Extract the [X, Y] coordinate from the center of the cell holding the provided text.  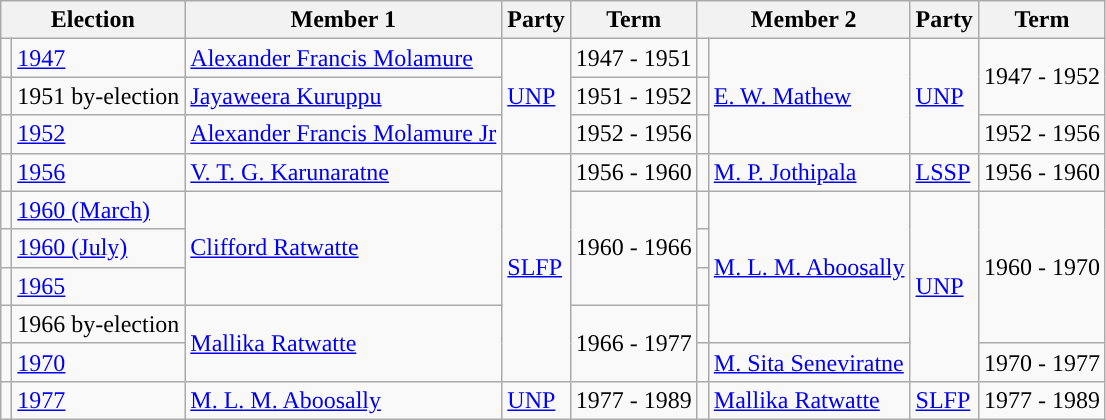
1956 [98, 172]
Election [93, 20]
1951 by-election [98, 96]
1951 - 1952 [634, 96]
M. Sita Seneviratne [809, 362]
E. W. Mathew [809, 96]
1947 - 1952 [1042, 77]
LSSP [944, 172]
1966 - 1977 [634, 343]
1970 [98, 362]
Member 2 [804, 20]
1960 (July) [98, 248]
V. T. G. Karunaratne [344, 172]
1977 [98, 400]
Clifford Ratwatte [344, 248]
1947 [98, 58]
Jayaweera Kuruppu [344, 96]
1960 (March) [98, 210]
1960 - 1970 [1042, 267]
1952 [98, 134]
M. P. Jothipala [809, 172]
1947 - 1951 [634, 58]
1965 [98, 286]
1960 - 1966 [634, 248]
Alexander Francis Molamure [344, 58]
1970 - 1977 [1042, 362]
1966 by-election [98, 324]
Member 1 [344, 20]
Alexander Francis Molamure Jr [344, 134]
